Locate the cell with the specified text and output its (x, y) center coordinate. 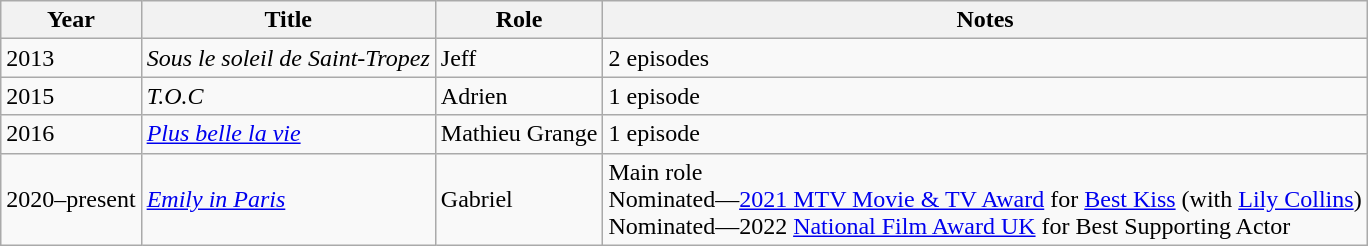
Jeff (519, 58)
Title (288, 20)
Adrien (519, 96)
Sous le soleil de Saint-Tropez (288, 58)
2015 (71, 96)
T.O.C (288, 96)
2016 (71, 134)
Gabriel (519, 199)
Notes (985, 20)
Emily in Paris (288, 199)
Year (71, 20)
Role (519, 20)
Plus belle la vie (288, 134)
2 episodes (985, 58)
Mathieu Grange (519, 134)
2020–present (71, 199)
2013 (71, 58)
Main roleNominated—2021 MTV Movie & TV Award for Best Kiss (with Lily Collins)Nominated—2022 National Film Award UK for Best Supporting Actor (985, 199)
